Capture the cell that displays the provided text and extract its [X, Y] central coordinate. 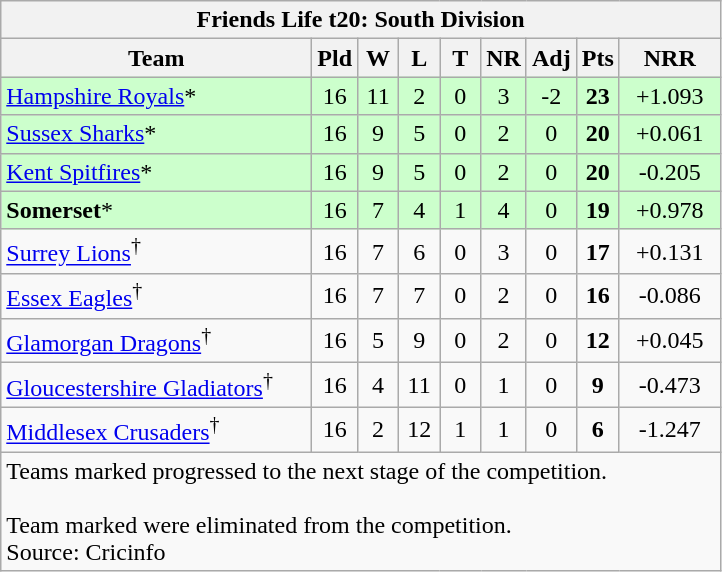
+1.093 [670, 96]
Hampshire Royals* [156, 96]
Somerset* [156, 210]
Pts [598, 58]
+0.978 [670, 210]
T [460, 58]
-0.086 [670, 296]
Gloucestershire Gladiators† [156, 386]
-1.247 [670, 430]
17 [598, 252]
Kent Spitfires* [156, 172]
+0.045 [670, 340]
L [420, 58]
NR [504, 58]
Sussex Sharks* [156, 134]
-2 [551, 96]
Surrey Lions† [156, 252]
19 [598, 210]
-0.473 [670, 386]
+0.061 [670, 134]
Adj [551, 58]
Team [156, 58]
-0.205 [670, 172]
Essex Eagles† [156, 296]
Teams marked progressed to the next stage of the competition.Team marked were eliminated from the competition.Source: Cricinfo [361, 512]
NRR [670, 58]
23 [598, 96]
Glamorgan Dragons† [156, 340]
+0.131 [670, 252]
Middlesex Crusaders† [156, 430]
W [378, 58]
Pld [335, 58]
Friends Life t20: South Division [361, 20]
